Detect which cell encompasses the target text, then output its (x, y) center coordinate. 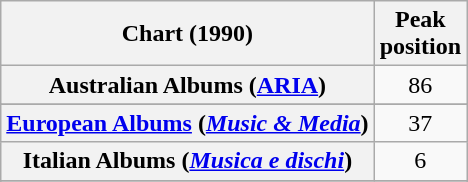
Italian Albums (Musica e dischi) (188, 161)
37 (420, 123)
European Albums (Music & Media) (188, 123)
Chart (1990) (188, 34)
Australian Albums (ARIA) (188, 85)
Peakposition (420, 34)
6 (420, 161)
86 (420, 85)
